Output the (x, y) coordinate of the center of the cell containing the given text.  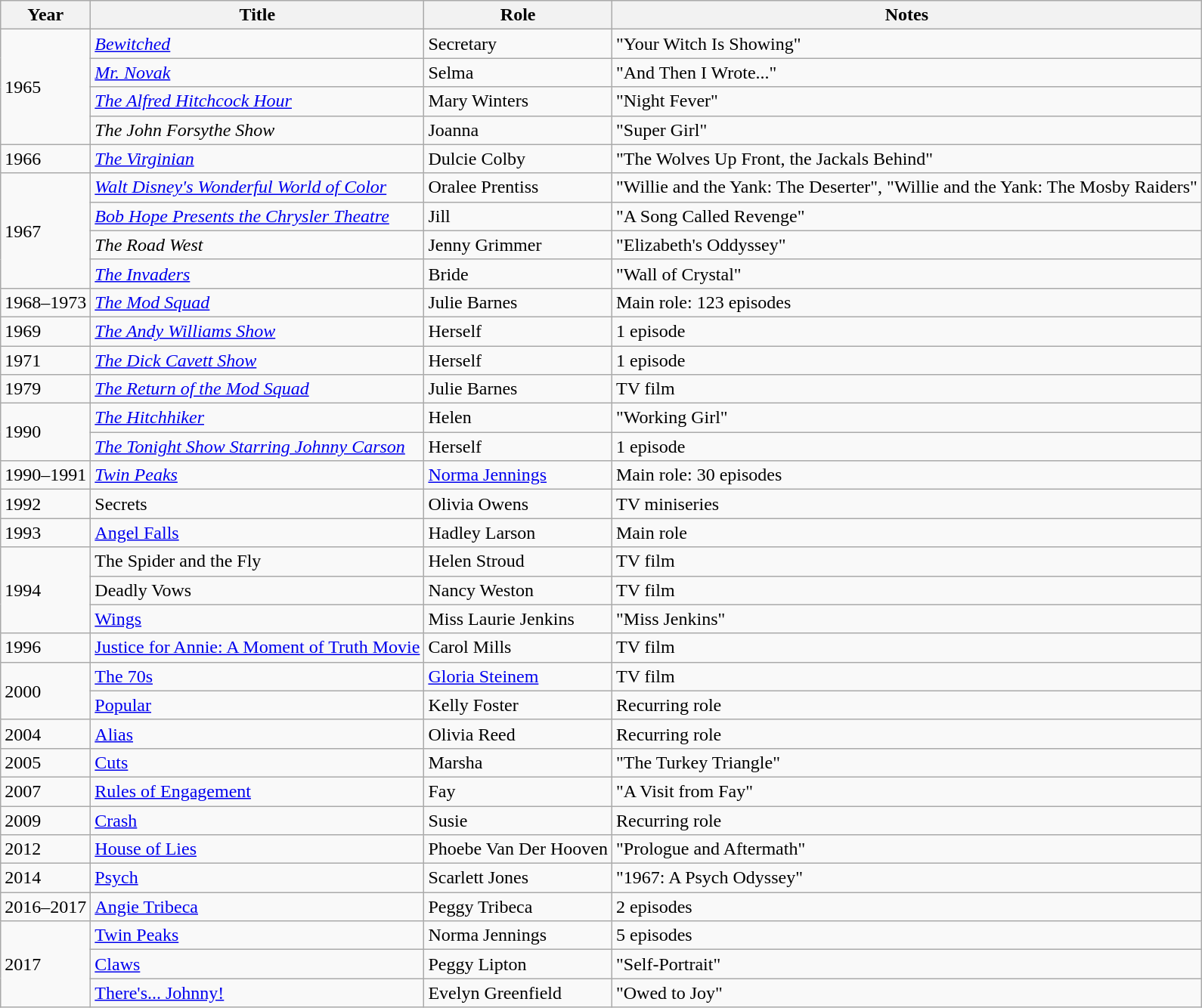
Bob Hope Presents the Chrysler Theatre (257, 216)
"The Turkey Triangle" (906, 762)
"Self-Portrait" (906, 964)
Angie Tribeca (257, 907)
Psych (257, 878)
1969 (45, 331)
2009 (45, 820)
2005 (45, 762)
Angel Falls (257, 533)
Helen Stroud (519, 561)
TV miniseries (906, 504)
2014 (45, 878)
Jill (519, 216)
2 episodes (906, 907)
Cuts (257, 762)
1992 (45, 504)
"Working Girl" (906, 418)
Popular (257, 705)
Secrets (257, 504)
Mary Winters (519, 101)
"A Visit from Fay" (906, 791)
"A Song Called Revenge" (906, 216)
Susie (519, 820)
The Mod Squad (257, 302)
House of Lies (257, 849)
1990–1991 (45, 475)
1979 (45, 389)
"Miss Jenkins" (906, 619)
"The Wolves Up Front, the Jackals Behind" (906, 159)
Crash (257, 820)
"Willie and the Yank: The Deserter", "Willie and the Yank: The Mosby Raiders" (906, 187)
2012 (45, 849)
The Hitchhiker (257, 418)
The Tonight Show Starring Johnny Carson (257, 447)
"Prologue and Aftermath" (906, 849)
Bride (519, 274)
Fay (519, 791)
Claws (257, 964)
Mr. Novak (257, 73)
"Wall of Crystal" (906, 274)
The Alfred Hitchcock Hour (257, 101)
Hadley Larson (519, 533)
The Virginian (257, 159)
1994 (45, 590)
Jenny Grimmer (519, 245)
Evelyn Greenfield (519, 993)
Oralee Prentiss (519, 187)
Helen (519, 418)
2000 (45, 691)
2007 (45, 791)
Secretary (519, 44)
Deadly Vows (257, 590)
Notes (906, 15)
Justice for Annie: A Moment of Truth Movie (257, 648)
Year (45, 15)
The Road West (257, 245)
Miss Laurie Jenkins (519, 619)
1965 (45, 87)
Gloria Steinem (519, 676)
The Invaders (257, 274)
Phoebe Van Der Hooven (519, 849)
2016–2017 (45, 907)
Peggy Lipton (519, 964)
Kelly Foster (519, 705)
2017 (45, 964)
Olivia Reed (519, 734)
Main role (906, 533)
1968–1973 (45, 302)
5 episodes (906, 935)
Main role: 30 episodes (906, 475)
The John Forsythe Show (257, 130)
Marsha (519, 762)
Carol Mills (519, 648)
Olivia Owens (519, 504)
1996 (45, 648)
Scarlett Jones (519, 878)
1967 (45, 230)
"Night Fever" (906, 101)
"And Then I Wrote..." (906, 73)
Role (519, 15)
1966 (45, 159)
Bewitched (257, 44)
The Dick Cavett Show (257, 360)
There's... Johnny! (257, 993)
Peggy Tribeca (519, 907)
Rules of Engagement (257, 791)
Dulcie Colby (519, 159)
The 70s (257, 676)
"Super Girl" (906, 130)
Walt Disney's Wonderful World of Color (257, 187)
1990 (45, 432)
The Andy Williams Show (257, 331)
Selma (519, 73)
"1967: A Psych Odyssey" (906, 878)
1993 (45, 533)
"Owed to Joy" (906, 993)
Title (257, 15)
Alias (257, 734)
Wings (257, 619)
"Elizabeth's Oddyssey" (906, 245)
"Your Witch Is Showing" (906, 44)
The Spider and the Fly (257, 561)
1971 (45, 360)
2004 (45, 734)
Nancy Weston (519, 590)
Joanna (519, 130)
The Return of the Mod Squad (257, 389)
Main role: 123 episodes (906, 302)
